For the text-containing cell, return its midpoint in (x, y) coordinate format. 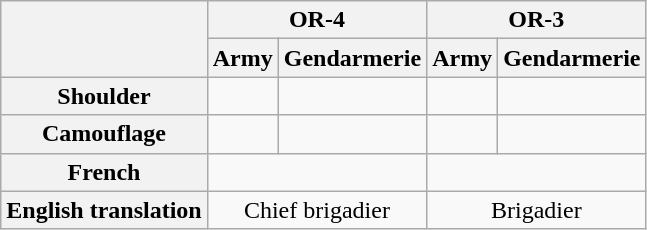
Camouflage (104, 134)
OR-4 (316, 20)
Brigadier (536, 210)
English translation (104, 210)
French (104, 172)
OR-3 (536, 20)
Shoulder (104, 96)
Chief brigadier (316, 210)
